Search for the cell housing the specified text and yield its (X, Y) center coordinate. 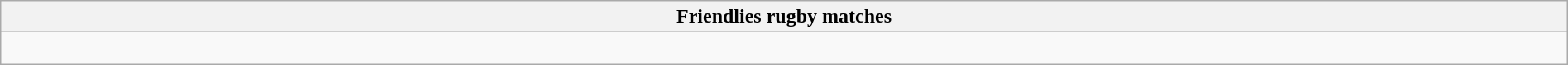
Friendlies rugby matches (784, 17)
